Pinpoint the cell where the given text exists, returning its (X, Y) midpoint coordinate. 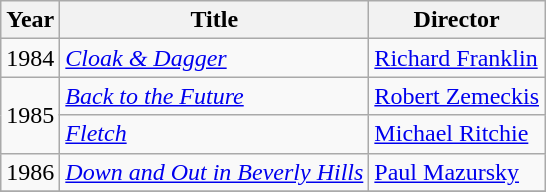
Fletch (214, 134)
Down and Out in Beverly Hills (214, 172)
Title (214, 20)
1984 (30, 58)
Director (457, 20)
Year (30, 20)
Robert Zemeckis (457, 96)
Richard Franklin (457, 58)
1985 (30, 115)
Cloak & Dagger (214, 58)
Paul Mazursky (457, 172)
Back to the Future (214, 96)
1986 (30, 172)
Michael Ritchie (457, 134)
